Pinpoint the cell where the given text exists, returning its (X, Y) midpoint coordinate. 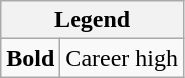
Legend (92, 20)
Career high (122, 58)
Bold (30, 58)
